Identify which cell holds the provided text, then report its (x, y) central coordinate. 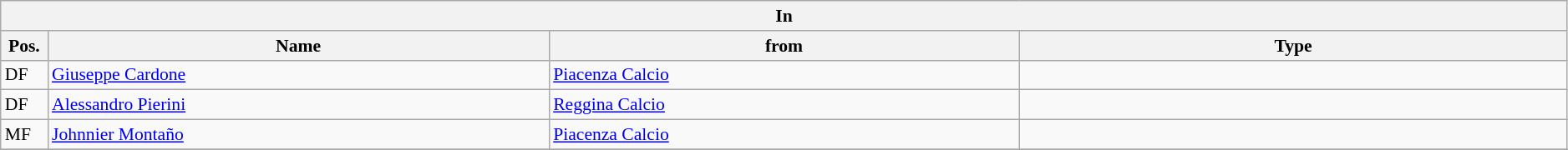
from (784, 46)
Johnnier Montaño (298, 135)
Pos. (24, 46)
Name (298, 46)
Giuseppe Cardone (298, 75)
MF (24, 135)
In (784, 16)
Reggina Calcio (784, 105)
Alessandro Pierini (298, 105)
Type (1293, 46)
